Capture the cell that displays the provided text and extract its (x, y) central coordinate. 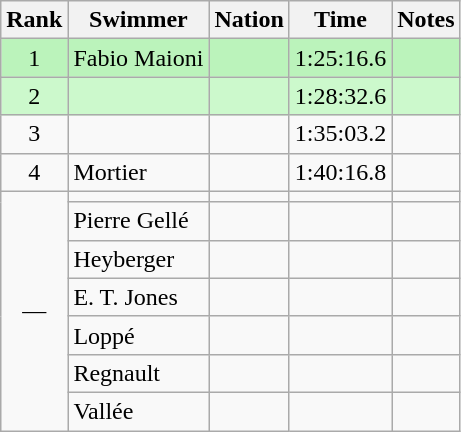
Pierre Gellé (138, 221)
Mortier (138, 172)
Fabio Maioni (138, 58)
1:25:16.6 (340, 58)
Swimmer (138, 20)
Nation (249, 20)
Rank (34, 20)
Vallée (138, 411)
2 (34, 96)
Notes (426, 20)
1:28:32.6 (340, 96)
Time (340, 20)
— (34, 310)
3 (34, 134)
1 (34, 58)
4 (34, 172)
E. T. Jones (138, 297)
Heyberger (138, 259)
Loppé (138, 335)
1:40:16.8 (340, 172)
1:35:03.2 (340, 134)
Regnault (138, 373)
